Provide the [x, y] coordinate of the cell's center where the given text is located.  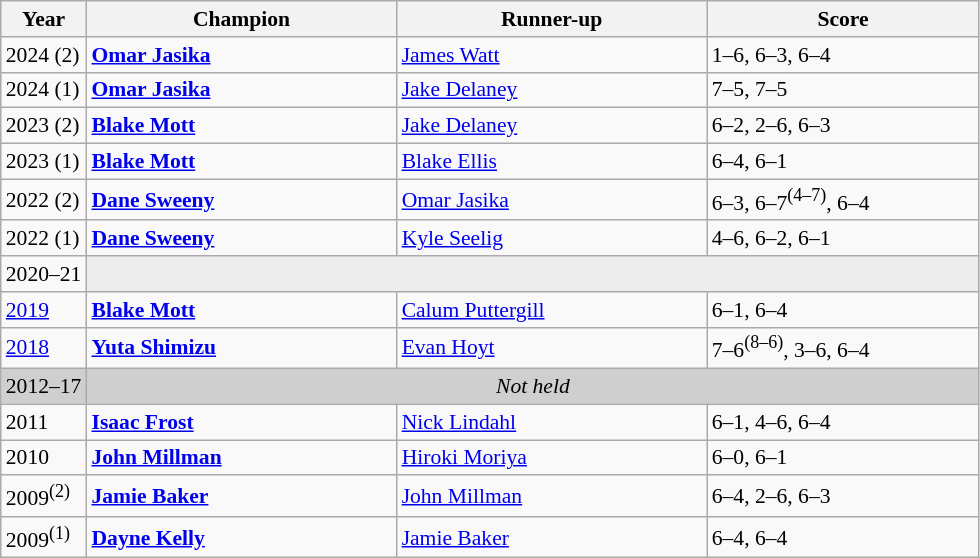
Not held [532, 387]
Runner-up [552, 19]
6–3, 6–7(4–7), 6–4 [844, 200]
Kyle Seelig [552, 239]
6–1, 6–4 [844, 310]
Score [844, 19]
6–2, 2–6, 6–3 [844, 126]
6–0, 6–1 [844, 458]
2018 [44, 348]
Isaac Frost [241, 422]
7–6(8–6), 3–6, 6–4 [844, 348]
1–6, 6–3, 6–4 [844, 55]
2023 (1) [44, 162]
2023 (2) [44, 126]
2010 [44, 458]
2024 (1) [44, 90]
Champion [241, 19]
2024 (2) [44, 55]
Year [44, 19]
James Watt [552, 55]
4–6, 6–2, 6–1 [844, 239]
Nick Lindahl [552, 422]
2011 [44, 422]
Calum Puttergill [552, 310]
2019 [44, 310]
2020–21 [44, 274]
Blake Ellis [552, 162]
6–4, 6–1 [844, 162]
2012–17 [44, 387]
2022 (1) [44, 239]
6–4, 2–6, 6–3 [844, 496]
Hiroki Moriya [552, 458]
Yuta Shimizu [241, 348]
2009(2) [44, 496]
6–1, 4–6, 6–4 [844, 422]
Dayne Kelly [241, 538]
Evan Hoyt [552, 348]
6–4, 6–4 [844, 538]
2022 (2) [44, 200]
2009(1) [44, 538]
7–5, 7–5 [844, 90]
